Provide the [X, Y] coordinate of the cell's center where the given text is located.  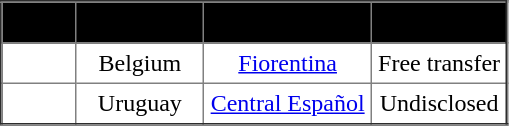
Moving from [288, 22]
Central Español [288, 104]
Name [39, 22]
Undisclosed [439, 104]
Fiorentina [288, 63]
Fee [439, 22]
Nationality [140, 22]
Uruguay [140, 104]
Free transfer [439, 63]
Belgium [140, 63]
